Locate the cell with the specified text and output its [x, y] center coordinate. 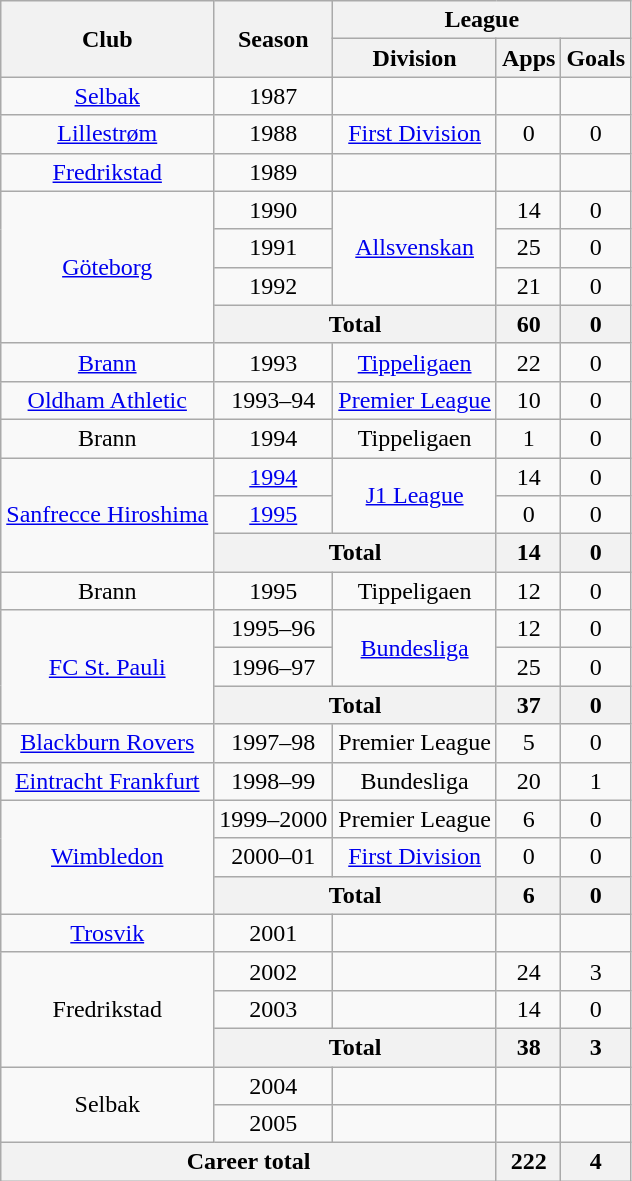
FC St. Pauli [108, 667]
2000–01 [274, 857]
1997–98 [274, 743]
Club [108, 39]
Göteborg [108, 267]
37 [528, 705]
J1 League [415, 496]
2005 [274, 1124]
2003 [274, 1009]
Sanfrecce Hiroshima [108, 515]
Eintracht Frankfurt [108, 781]
Career total [249, 1162]
10 [528, 400]
1991 [274, 248]
2004 [274, 1085]
1992 [274, 286]
22 [528, 362]
Oldham Athletic [108, 400]
1999–2000 [274, 819]
1998–99 [274, 781]
60 [528, 324]
21 [528, 286]
1996–97 [274, 667]
Blackburn Rovers [108, 743]
Goals [596, 58]
1995–96 [274, 629]
1993–94 [274, 400]
League [482, 20]
222 [528, 1162]
1989 [274, 172]
Season [274, 39]
Wimbledon [108, 857]
5 [528, 743]
Apps [528, 58]
1990 [274, 210]
2002 [274, 971]
20 [528, 781]
Lillestrøm [108, 134]
4 [596, 1162]
Allsvenskan [415, 248]
24 [528, 971]
1988 [274, 134]
2001 [274, 933]
Division [415, 58]
38 [528, 1047]
1993 [274, 362]
1987 [274, 96]
Trosvik [108, 933]
